Return the (x, y) coordinate for the center point of the cell that contains the specified text.  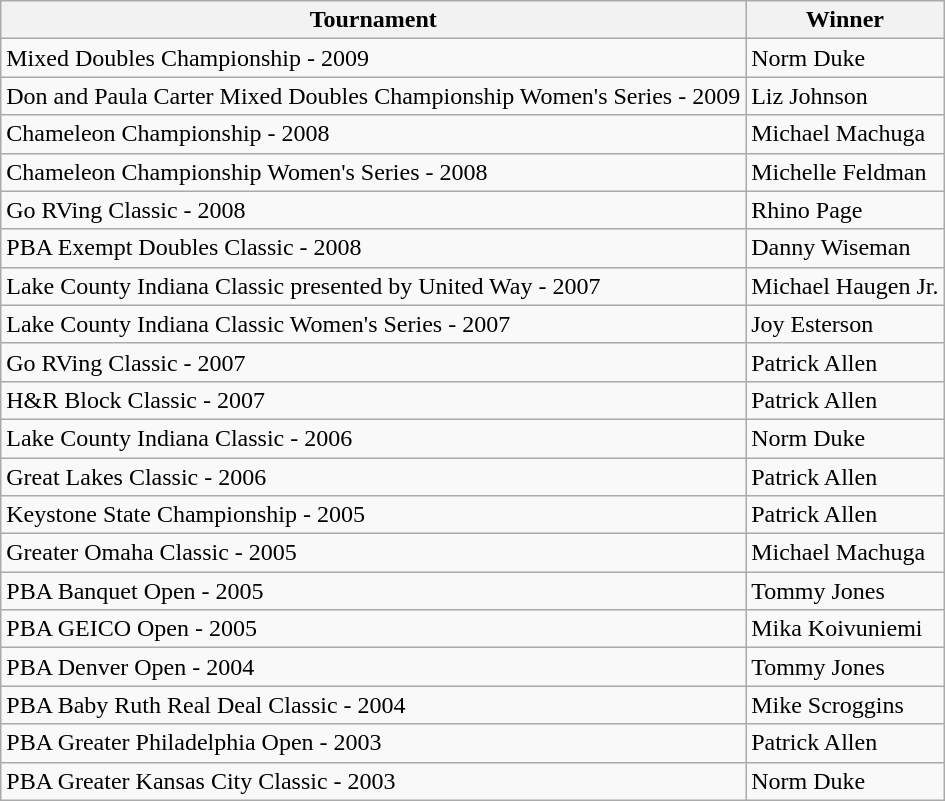
Mike Scroggins (845, 705)
Go RVing Classic - 2008 (374, 210)
Greater Omaha Classic - 2005 (374, 553)
Chameleon Championship Women's Series - 2008 (374, 172)
H&R Block Classic - 2007 (374, 400)
Mixed Doubles Championship - 2009 (374, 58)
Rhino Page (845, 210)
PBA Banquet Open - 2005 (374, 591)
Joy Esterson (845, 324)
Lake County Indiana Classic - 2006 (374, 438)
Michael Haugen Jr. (845, 286)
Mika Koivuniemi (845, 629)
Chameleon Championship - 2008 (374, 134)
PBA Baby Ruth Real Deal Classic - 2004 (374, 705)
Keystone State Championship - 2005 (374, 515)
PBA Exempt Doubles Classic - 2008 (374, 248)
Lake County Indiana Classic presented by United Way - 2007 (374, 286)
PBA Greater Kansas City Classic - 2003 (374, 781)
Danny Wiseman (845, 248)
Don and Paula Carter Mixed Doubles Championship Women's Series - 2009 (374, 96)
Great Lakes Classic - 2006 (374, 477)
Winner (845, 20)
PBA Greater Philadelphia Open - 2003 (374, 743)
Michelle Feldman (845, 172)
Tournament (374, 20)
Go RVing Classic - 2007 (374, 362)
Lake County Indiana Classic Women's Series - 2007 (374, 324)
Liz Johnson (845, 96)
PBA Denver Open - 2004 (374, 667)
PBA GEICO Open - 2005 (374, 629)
